Scan for the cell matching the given text and deliver its (X, Y) coordinate at center. 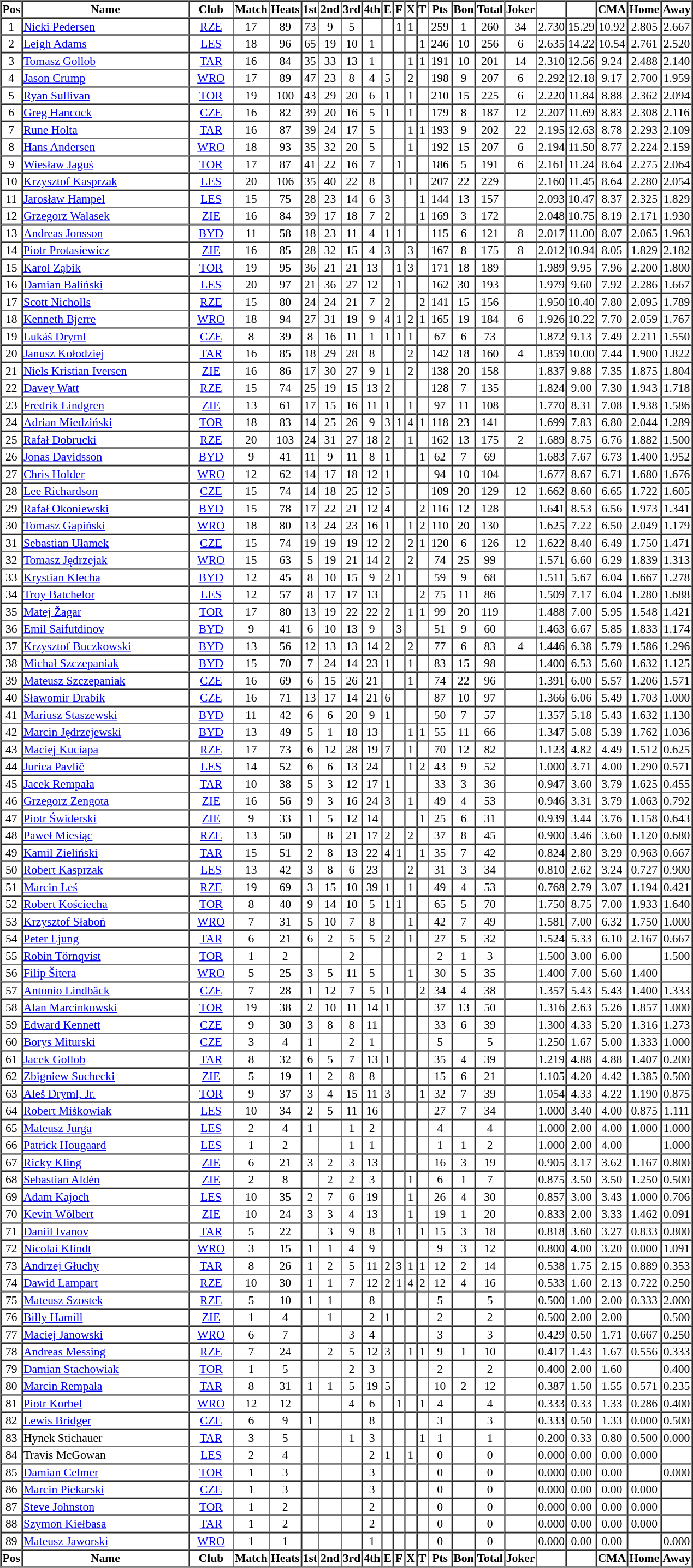
1.550 (676, 337)
Aleš Dryml, Jr. (105, 1094)
0.387 (552, 1387)
8.88 (612, 96)
1.872 (552, 337)
1.824 (552, 388)
1.640 (676, 905)
6.10 (612, 939)
1.054 (552, 1094)
7.83 (581, 423)
2.059 (644, 319)
Krzysztof Słaboń (105, 922)
Marcin Leś (105, 887)
135 (490, 388)
2.012 (552, 250)
2.093 (552, 199)
Hynek Stichauer (105, 1438)
1.036 (676, 732)
2.211 (644, 337)
0.824 (552, 853)
2.13 (612, 1283)
115 (440, 233)
6.80 (612, 423)
Adam Kajoch (105, 1197)
Marcin Jędrzejewski (105, 732)
Piotr Protasiewicz (105, 250)
246 (440, 44)
7.17 (581, 594)
1.366 (552, 698)
0.706 (676, 1197)
2.140 (676, 61)
1.190 (644, 1094)
Mateusz Jurga (105, 1128)
Sebastian Aldén (105, 1180)
Damian Baliński (105, 285)
Piotr Świderski (105, 818)
0.946 (552, 801)
1.718 (676, 388)
0.417 (552, 1352)
116 (440, 509)
1.722 (644, 492)
103 (285, 440)
11.24 (581, 164)
Andreas Messing (105, 1352)
10.40 (581, 302)
0.538 (552, 1266)
6.32 (612, 922)
1.882 (644, 440)
Antonio Lindbäck (105, 991)
10.75 (581, 216)
0.625 (676, 750)
2.094 (676, 96)
1.680 (644, 474)
2.000 (676, 1300)
1.063 (644, 801)
1.767 (676, 319)
1.091 (676, 1249)
9.13 (581, 337)
3.17 (581, 1163)
2.80 (581, 853)
Mariusz Staszewski (105, 715)
138 (440, 371)
1.179 (676, 526)
10.94 (581, 250)
9.24 (612, 61)
1.524 (552, 939)
118 (440, 423)
8.37 (612, 199)
10.22 (581, 319)
0.857 (552, 1197)
2.044 (644, 423)
3.24 (612, 870)
1.194 (644, 887)
Patrick Hougaard (105, 1145)
Jarosław Hampel (105, 199)
229 (490, 181)
Peter Ljung (105, 939)
1.471 (676, 543)
81 (11, 1404)
Zbigniew Suchecki (105, 1076)
2.308 (644, 113)
5.67 (581, 577)
5.26 (612, 1007)
Jonas Davidsson (105, 457)
6.71 (612, 474)
160 (490, 354)
2.220 (552, 96)
Sebastian Ułamek (105, 543)
2.286 (644, 285)
Jurica Pavlič (105, 767)
1.833 (644, 629)
5.85 (612, 629)
186 (440, 164)
Karol Ząbik (105, 268)
179 (440, 113)
1.800 (676, 268)
2.761 (644, 44)
Damian Stachowiak (105, 1369)
6.38 (581, 646)
4.49 (612, 750)
2.065 (644, 233)
Paweł Miesiąc (105, 836)
1.123 (552, 750)
4.82 (581, 750)
2.292 (552, 79)
1.280 (644, 594)
Filip Šitera (105, 974)
2.207 (552, 113)
1.683 (552, 457)
1.952 (676, 457)
1.120 (644, 836)
156 (490, 302)
169 (440, 216)
8.78 (612, 130)
110 (440, 526)
3.29 (612, 853)
7.67 (581, 457)
1.512 (644, 750)
1.111 (676, 1111)
1.950 (552, 302)
1.689 (552, 440)
Niels Kristian Iversen (105, 371)
171 (440, 268)
Krystian Klecha (105, 577)
259 (440, 27)
172 (490, 216)
Ricky Kling (105, 1163)
3.46 (581, 836)
1.511 (552, 577)
9.00 (581, 388)
2.700 (644, 79)
1.463 (552, 629)
11.50 (581, 148)
1.174 (676, 629)
6.49 (612, 543)
Greg Hancock (105, 113)
76 (11, 1318)
1.43 (581, 1352)
7.22 (581, 526)
158 (490, 371)
2.200 (644, 268)
6.67 (581, 629)
1.804 (676, 371)
Wiesław Jaguś (105, 164)
0.235 (676, 1387)
7.44 (612, 354)
Edward Kennett (105, 1025)
3.27 (612, 1231)
1.688 (676, 594)
184 (490, 319)
109 (440, 492)
0.643 (676, 818)
119 (490, 612)
2.182 (676, 250)
Grzegorz Walasek (105, 216)
1.822 (676, 354)
198 (440, 79)
Emil Saifutdinov (105, 629)
6.50 (612, 526)
2.095 (644, 302)
1.641 (552, 509)
10.47 (581, 199)
Sławomir Drabik (105, 698)
1.548 (644, 612)
12.63 (581, 130)
7.08 (612, 405)
Hans Andersen (105, 148)
108 (490, 405)
93 (285, 148)
5.20 (612, 1025)
8.53 (581, 509)
1.973 (644, 509)
1.859 (552, 354)
1.446 (552, 646)
9.60 (581, 285)
6.29 (612, 561)
Borys Miturski (105, 1042)
1.289 (676, 423)
1.509 (552, 594)
Ryan Sullivan (105, 96)
11.84 (581, 96)
12.56 (581, 61)
2.161 (552, 164)
5.57 (612, 681)
1.219 (552, 1059)
Jacek Rempała (105, 784)
11.45 (581, 181)
Dawid Lampart (105, 1283)
0.818 (552, 1231)
9.88 (581, 371)
Adrian Miedziński (105, 423)
2.017 (552, 233)
2.362 (644, 96)
Nicki Pedersen (105, 27)
7.92 (612, 285)
5.18 (581, 715)
5.49 (612, 698)
10.00 (581, 354)
1.158 (644, 818)
3.44 (581, 818)
1.676 (676, 474)
0.889 (644, 1266)
6.65 (612, 492)
1.75 (581, 1266)
5.95 (612, 612)
1.699 (552, 423)
Marcin Piekarski (105, 1489)
5.00 (612, 1042)
1.943 (644, 388)
Robert Miśkowiak (105, 1111)
210 (440, 96)
104 (490, 474)
1.105 (552, 1076)
Andreas Jonsson (105, 233)
2.15 (612, 1266)
1.341 (676, 509)
1.839 (644, 561)
1.963 (676, 233)
8.19 (612, 216)
54 (11, 939)
1.71 (612, 1335)
0.792 (676, 801)
14.22 (581, 44)
126 (490, 543)
3.76 (612, 818)
46 (11, 801)
Robin Törnqvist (105, 956)
6.60 (581, 561)
Fredrik Lindgren (105, 405)
95 (285, 268)
1.933 (644, 905)
6.56 (612, 509)
1.407 (644, 1059)
7.80 (612, 302)
8.07 (612, 233)
Chris Holder (105, 474)
7.70 (612, 319)
72 (11, 1249)
8.60 (581, 492)
Kenneth Bjerre (105, 319)
12.18 (581, 79)
7.30 (612, 388)
2.63 (581, 1007)
2.048 (552, 216)
1.837 (552, 371)
2.159 (676, 148)
64 (11, 1111)
0.768 (552, 887)
Davey Watt (105, 388)
Kamil Zieliński (105, 853)
192 (440, 148)
3.33 (612, 1214)
5.33 (581, 939)
1.622 (552, 543)
4.22 (612, 1094)
201 (490, 61)
Marcin Rempała (105, 1387)
Nicolai Klindt (105, 1249)
Mateusz Jaworski (105, 1541)
144 (440, 199)
2.280 (644, 181)
1.55 (612, 1387)
1.206 (644, 681)
120 (440, 543)
2.310 (552, 61)
Tomasz Gollob (105, 61)
100 (285, 96)
6.73 (612, 457)
7.49 (612, 337)
Lewis Bridger (105, 1420)
1.421 (676, 612)
0.533 (552, 1283)
3.20 (612, 1249)
Grzegorz Zengota (105, 801)
Kevin Wölbert (105, 1214)
1.762 (644, 732)
2.064 (676, 164)
1.770 (552, 405)
1.989 (552, 268)
2.160 (552, 181)
0.939 (552, 818)
121 (490, 233)
0.727 (644, 870)
189 (490, 268)
2.325 (644, 199)
1.167 (644, 1163)
0.722 (644, 1283)
3.71 (581, 767)
3.40 (581, 1111)
2.805 (644, 27)
2.79 (581, 887)
Leigh Adams (105, 44)
Rafał Dobrucki (105, 440)
1.273 (676, 1025)
130 (490, 526)
Andrzej Głuchy (105, 1266)
Steve Johnston (105, 1507)
8.40 (581, 543)
8.83 (612, 113)
1.857 (644, 1007)
Lee Richardson (105, 492)
2.730 (552, 27)
1.875 (644, 371)
1.290 (644, 767)
0.421 (676, 887)
1.462 (644, 1214)
0.947 (552, 784)
98 (490, 663)
0.286 (644, 1404)
Robert Kościecha (105, 905)
1.703 (644, 698)
Daniil Ivanov (105, 1231)
1.00 (581, 1300)
2.635 (552, 44)
Scott Nicholls (105, 302)
0.429 (552, 1335)
0.963 (644, 853)
Tomasz Gapiński (105, 526)
1.926 (552, 319)
3.07 (612, 887)
187 (490, 113)
9.17 (612, 79)
3.62 (612, 1163)
Mateusz Szczepaniak (105, 681)
0.091 (676, 1214)
Janusz Kołodziej (105, 354)
Robert Kasprzak (105, 870)
7.96 (612, 268)
0.905 (552, 1163)
Rafał Okoniewski (105, 509)
4.20 (581, 1076)
1.50 (581, 1387)
8.05 (612, 250)
Maciej Kuciapa (105, 750)
106 (285, 181)
Krzysztof Buczkowski (105, 646)
2.275 (644, 164)
1.979 (552, 285)
1.300 (552, 1025)
2.194 (552, 148)
Jason Crump (105, 79)
256 (490, 44)
Szymon Kiełbasa (105, 1524)
44 (11, 767)
2.224 (644, 148)
2.293 (644, 130)
8.77 (612, 148)
48 (11, 836)
1.385 (644, 1076)
8.31 (581, 405)
2.049 (644, 526)
1.130 (676, 715)
8.67 (581, 474)
1.605 (676, 492)
Billy Hamill (105, 1318)
5.08 (581, 732)
Michał Szczepaniak (105, 663)
167 (440, 250)
7.35 (612, 371)
Maciej Janowski (105, 1335)
3.31 (581, 801)
2.520 (676, 44)
10.92 (612, 27)
0.80 (612, 1438)
2.195 (552, 130)
1.125 (676, 663)
2.167 (644, 939)
2.488 (644, 61)
1.938 (644, 405)
11.69 (581, 113)
1.391 (552, 681)
1.662 (552, 492)
1.278 (676, 577)
1.789 (676, 302)
3.43 (612, 1197)
157 (490, 199)
142 (440, 354)
225 (490, 96)
Jacek Gollob (105, 1059)
88 (11, 1524)
Matej Žagar (105, 612)
2.667 (676, 27)
129 (490, 492)
Rune Holta (105, 130)
10.54 (612, 44)
1.296 (676, 646)
2.116 (676, 113)
6.53 (581, 663)
0.810 (552, 870)
2.171 (644, 216)
1.930 (676, 216)
2.054 (676, 181)
6.76 (612, 440)
Alan Marcinkowski (105, 1007)
5.79 (612, 646)
79 (11, 1369)
11.00 (581, 233)
165 (440, 319)
0.455 (676, 784)
Lukáš Dryml (105, 337)
5.39 (612, 732)
1.581 (552, 922)
Piotr Korbel (105, 1404)
260 (490, 27)
4.42 (612, 1076)
1.900 (644, 354)
Tomasz Jędrzejak (105, 561)
2.62 (581, 870)
Damian Celmer (105, 1472)
15.29 (581, 27)
1.677 (552, 474)
1.959 (676, 79)
0.556 (644, 1352)
0.353 (676, 1266)
202 (490, 130)
Mateusz Szostek (105, 1300)
Travis McGowan (105, 1455)
2.109 (676, 130)
1.347 (552, 732)
Troy Batchelor (105, 594)
9.95 (581, 268)
0.680 (676, 836)
1.313 (676, 561)
1.488 (552, 612)
6.06 (581, 698)
Krzysztof Kasprzak (105, 181)
